Pinpoint the cell where the given text exists, returning its [x, y] midpoint coordinate. 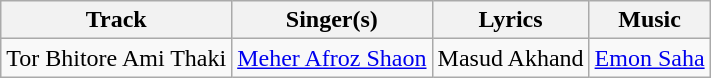
Lyrics [510, 20]
Tor Bhitore Ami Thaki [116, 58]
Track [116, 20]
Singer(s) [332, 20]
Masud Akhand [510, 58]
Music [650, 20]
Emon Saha [650, 58]
Meher Afroz Shaon [332, 58]
